From the cell containing the given text, extract its center point as (x, y) coordinate. 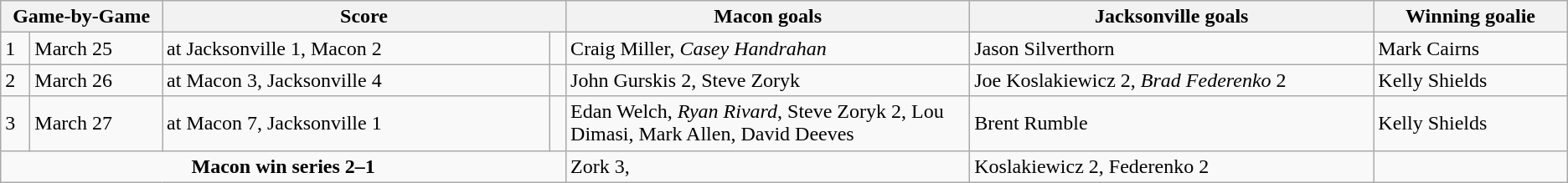
Winning goalie (1471, 17)
Game-by-Game (82, 17)
March 25 (96, 48)
Macon goals (768, 17)
at Jacksonville 1, Macon 2 (357, 48)
March 27 (96, 124)
Brent Rumble (1172, 124)
Mark Cairns (1471, 48)
March 26 (96, 80)
at Macon 7, Jacksonville 1 (357, 124)
Zork 3, (768, 166)
Jason Silverthorn (1172, 48)
Joe Koslakiewicz 2, Brad Federenko 2 (1172, 80)
3 (15, 124)
John Gurskis 2, Steve Zoryk (768, 80)
Macon win series 2–1 (283, 166)
1 (15, 48)
Koslakiewicz 2, Federenko 2 (1172, 166)
Craig Miller, Casey Handrahan (768, 48)
Jacksonville goals (1172, 17)
Edan Welch, Ryan Rivard, Steve Zoryk 2, Lou Dimasi, Mark Allen, David Deeves (768, 124)
at Macon 3, Jacksonville 4 (357, 80)
Score (364, 17)
2 (15, 80)
